Pinpoint the cell where the given text exists, returning its [X, Y] midpoint coordinate. 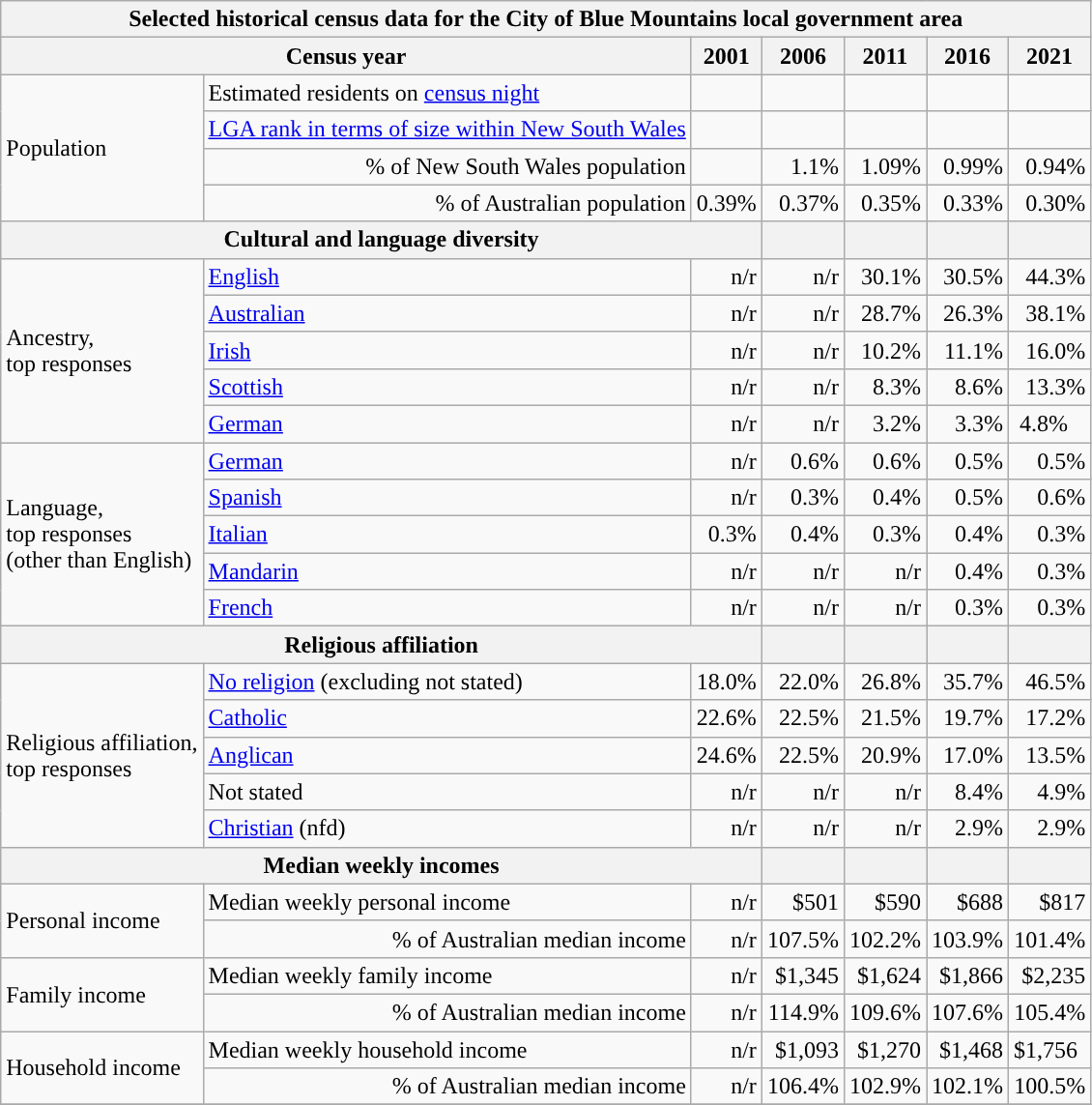
Anglican [446, 755]
$1,270 [885, 1049]
30.5% [966, 276]
109.6% [885, 1012]
13.5% [1049, 755]
$817 [1049, 902]
26.8% [885, 682]
102.1% [966, 1087]
$501 [802, 902]
107.5% [802, 939]
10.2% [885, 350]
20.9% [885, 755]
Family income [102, 994]
0.99% [966, 166]
0.35% [885, 203]
17.2% [1049, 718]
4.8% [1049, 423]
2016 [966, 56]
35.7% [966, 682]
Median weekly personal income [446, 902]
No religion (excluding not stated) [446, 682]
Median weekly household income [446, 1049]
Cultural and language diversity [382, 240]
26.3% [966, 313]
English [446, 276]
102.9% [885, 1087]
Mandarin [446, 571]
107.6% [966, 1012]
Scottish [446, 387]
0.37% [802, 203]
1.1% [802, 166]
46.5% [1049, 682]
Catholic [446, 718]
Religious affiliation,top responses [102, 755]
28.7% [885, 313]
17.0% [966, 755]
21.5% [885, 718]
105.4% [1049, 1012]
38.1% [1049, 313]
1.09% [885, 166]
2006 [802, 56]
Median weekly family income [446, 975]
Census year [346, 56]
19.7% [966, 718]
LGA rank in terms of size within New South Wales [446, 130]
Household income [102, 1067]
3.2% [885, 423]
101.4% [1049, 939]
French [446, 608]
$1,756 [1049, 1049]
100.5% [1049, 1087]
16.0% [1049, 350]
Population [102, 148]
103.9% [966, 939]
0.30% [1049, 203]
Australian [446, 313]
0.94% [1049, 166]
Personal income [102, 920]
18.0% [727, 682]
$2,235 [1049, 975]
13.3% [1049, 387]
Ancestry,top responses [102, 350]
Christian (nfd) [446, 829]
30.1% [885, 276]
106.4% [802, 1087]
$1,345 [802, 975]
Italian [446, 535]
2021 [1049, 56]
8.3% [885, 387]
Selected historical census data for the City of Blue Mountains local government area [546, 19]
4.9% [1049, 792]
Median weekly incomes [382, 865]
$688 [966, 902]
0.33% [966, 203]
Estimated residents on census night [446, 93]
3.3% [966, 423]
$590 [885, 902]
114.9% [802, 1012]
102.2% [885, 939]
$1,866 [966, 975]
Irish [446, 350]
$1,468 [966, 1049]
% of New South Wales population [446, 166]
2001 [727, 56]
22.0% [802, 682]
24.6% [727, 755]
0.39% [727, 203]
44.3% [1049, 276]
8.6% [966, 387]
2011 [885, 56]
$1,093 [802, 1049]
Language,top responses(other than English) [102, 535]
8.4% [966, 792]
11.1% [966, 350]
22.6% [727, 718]
Spanish [446, 498]
Religious affiliation [382, 645]
Not stated [446, 792]
% of Australian population [446, 203]
$1,624 [885, 975]
